Capture the cell that displays the provided text and extract its [x, y] central coordinate. 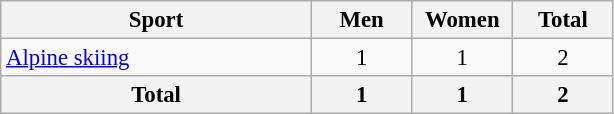
Sport [156, 20]
Alpine skiing [156, 58]
Women [462, 20]
Men [362, 20]
